Return the [X, Y] coordinate for the center point of the cell that contains the specified text.  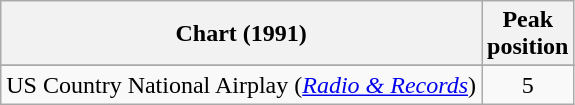
5 [528, 85]
Peakposition [528, 34]
US Country National Airplay (Radio & Records) [242, 85]
Chart (1991) [242, 34]
